Find where the given text appears and provide that cell's center as [x, y] coordinate. 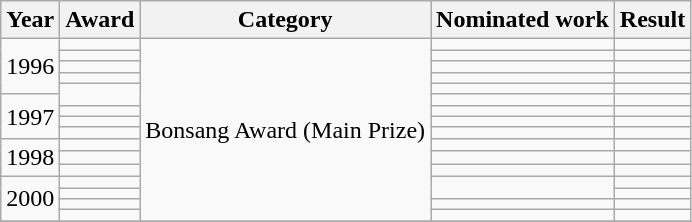
1997 [30, 116]
2000 [30, 198]
Nominated work [523, 20]
Award [100, 20]
Bonsang Award (Main Prize) [286, 130]
Category [286, 20]
Result [652, 20]
Year [30, 20]
1996 [30, 66]
1998 [30, 157]
